Find where the given text appears and provide that cell's center as (x, y) coordinate. 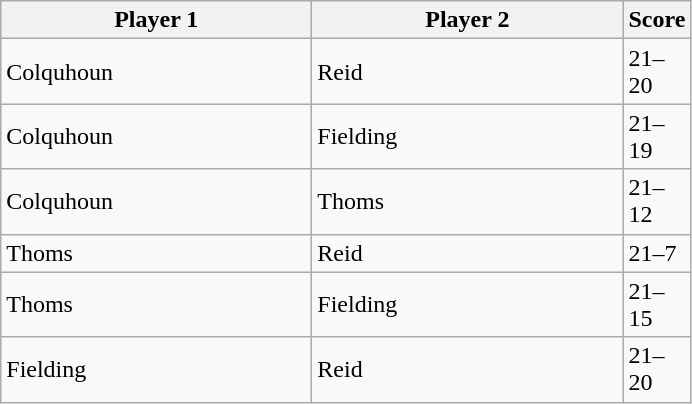
21–12 (657, 202)
Score (657, 20)
21–7 (657, 253)
Player 2 (468, 20)
21–19 (657, 136)
21–15 (657, 304)
Player 1 (156, 20)
